Search for the cell housing the specified text and yield its [X, Y] center coordinate. 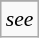
see [20, 19]
